Return the [x, y] coordinate for the center point of the cell that contains the specified text.  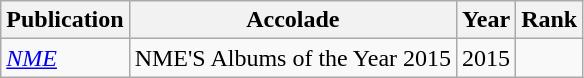
NME'S Albums of the Year 2015 [292, 58]
Year [486, 20]
Accolade [292, 20]
NME [65, 58]
2015 [486, 58]
Publication [65, 20]
Rank [550, 20]
